Identify which cell holds the provided text, then report its (x, y) central coordinate. 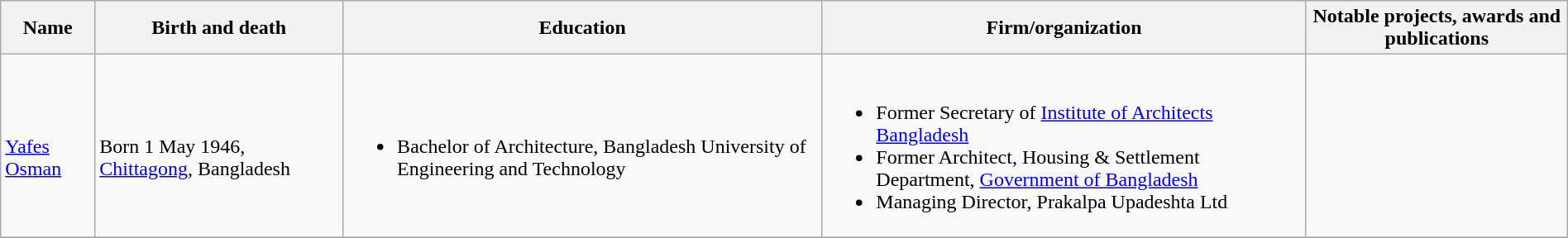
Bachelor of Architecture, Bangladesh University of Engineering and Technology (582, 145)
Yafes Osman (48, 145)
Firm/organization (1064, 28)
Education (582, 28)
Name (48, 28)
Notable projects, awards and publications (1437, 28)
Born 1 May 1946, Chittagong, Bangladesh (219, 145)
Birth and death (219, 28)
